Determine the (X, Y) coordinate at the center of the cell enclosing the given text.  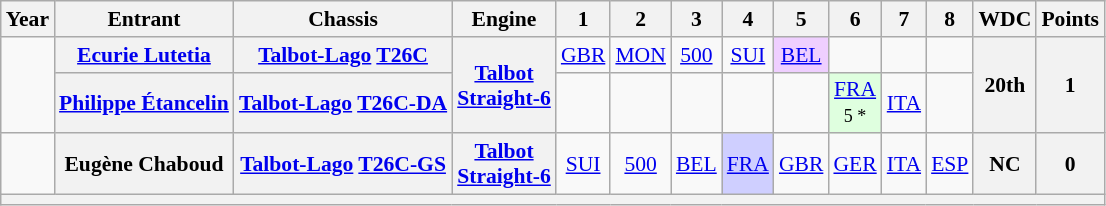
Eugène Chaboud (144, 164)
Talbot-Lago T26C-DA (343, 102)
NC (1004, 164)
FRA (748, 164)
4 (748, 19)
3 (696, 19)
Talbot-Lago T26C (343, 55)
6 (854, 19)
Philippe Étancelin (144, 102)
ESP (950, 164)
0 (1070, 164)
GER (854, 164)
Points (1070, 19)
7 (904, 19)
Talbot-Lago T26C-GS (343, 164)
FRA5 * (854, 102)
Chassis (343, 19)
5 (802, 19)
MON (640, 55)
Engine (504, 19)
Entrant (144, 19)
WDC (1004, 19)
20th (1004, 86)
8 (950, 19)
Ecurie Lutetia (144, 55)
2 (640, 19)
Year (28, 19)
